Capture the cell that displays the provided text and extract its (x, y) central coordinate. 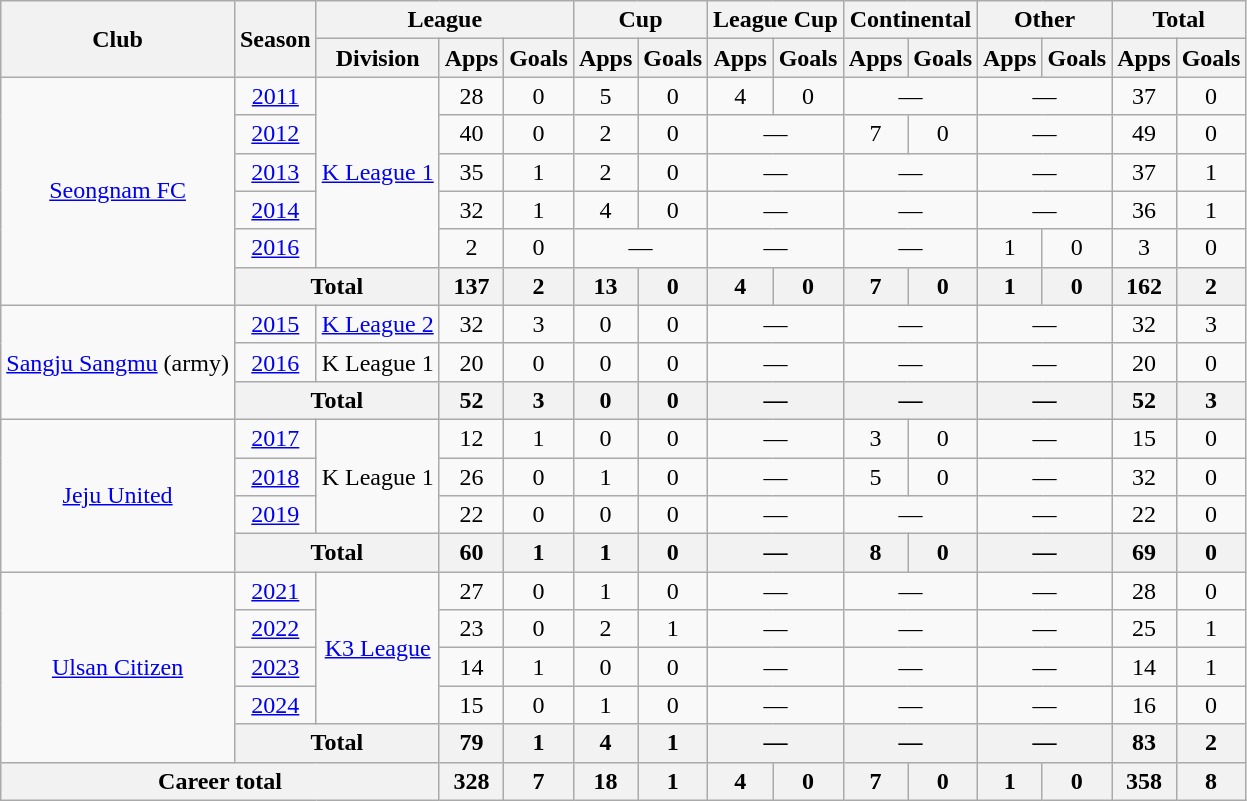
137 (471, 286)
League Cup (776, 20)
Ulsan Citizen (118, 667)
25 (1144, 629)
60 (471, 553)
Sangju Sangmu (army) (118, 362)
Career total (220, 781)
36 (1144, 210)
35 (471, 172)
Jeju United (118, 495)
16 (1144, 705)
27 (471, 591)
K3 League (378, 648)
79 (471, 743)
2017 (275, 438)
2021 (275, 591)
Club (118, 39)
2019 (275, 515)
Other (1045, 20)
K League 2 (378, 324)
Division (378, 58)
162 (1144, 286)
328 (471, 781)
13 (605, 286)
2012 (275, 134)
69 (1144, 553)
2013 (275, 172)
2011 (275, 96)
Cup (640, 20)
2018 (275, 477)
2023 (275, 667)
23 (471, 629)
83 (1144, 743)
358 (1144, 781)
26 (471, 477)
18 (605, 781)
Continental (910, 20)
2022 (275, 629)
2015 (275, 324)
League (444, 20)
2024 (275, 705)
2014 (275, 210)
40 (471, 134)
Season (275, 39)
12 (471, 438)
Seongnam FC (118, 191)
49 (1144, 134)
